From the cell containing the given text, extract its center point as (X, Y) coordinate. 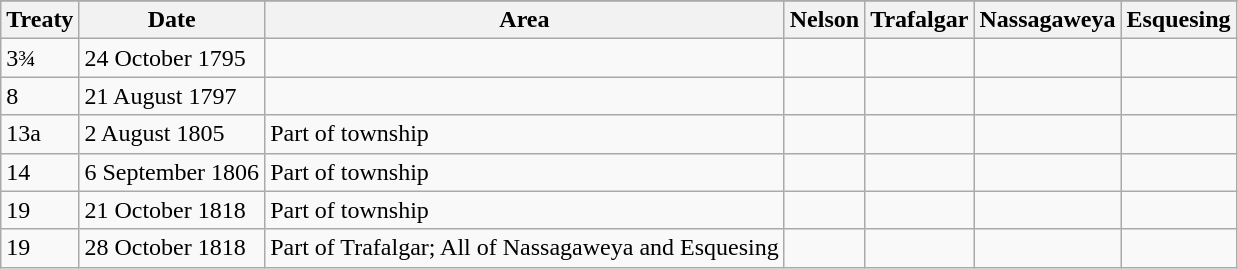
2 August 1805 (172, 134)
8 (40, 96)
6 September 1806 (172, 172)
14 (40, 172)
Treaty (40, 20)
3¾ (40, 58)
Esquesing (1178, 20)
21 October 1818 (172, 210)
24 October 1795 (172, 58)
Nassagaweya (1048, 20)
Part of Trafalgar; All of Nassagaweya and Esquesing (525, 248)
Trafalgar (920, 20)
21 August 1797 (172, 96)
Date (172, 20)
Nelson (824, 20)
28 October 1818 (172, 248)
13a (40, 134)
Area (525, 20)
